Find where the given text appears and provide that cell's center as [X, Y] coordinate. 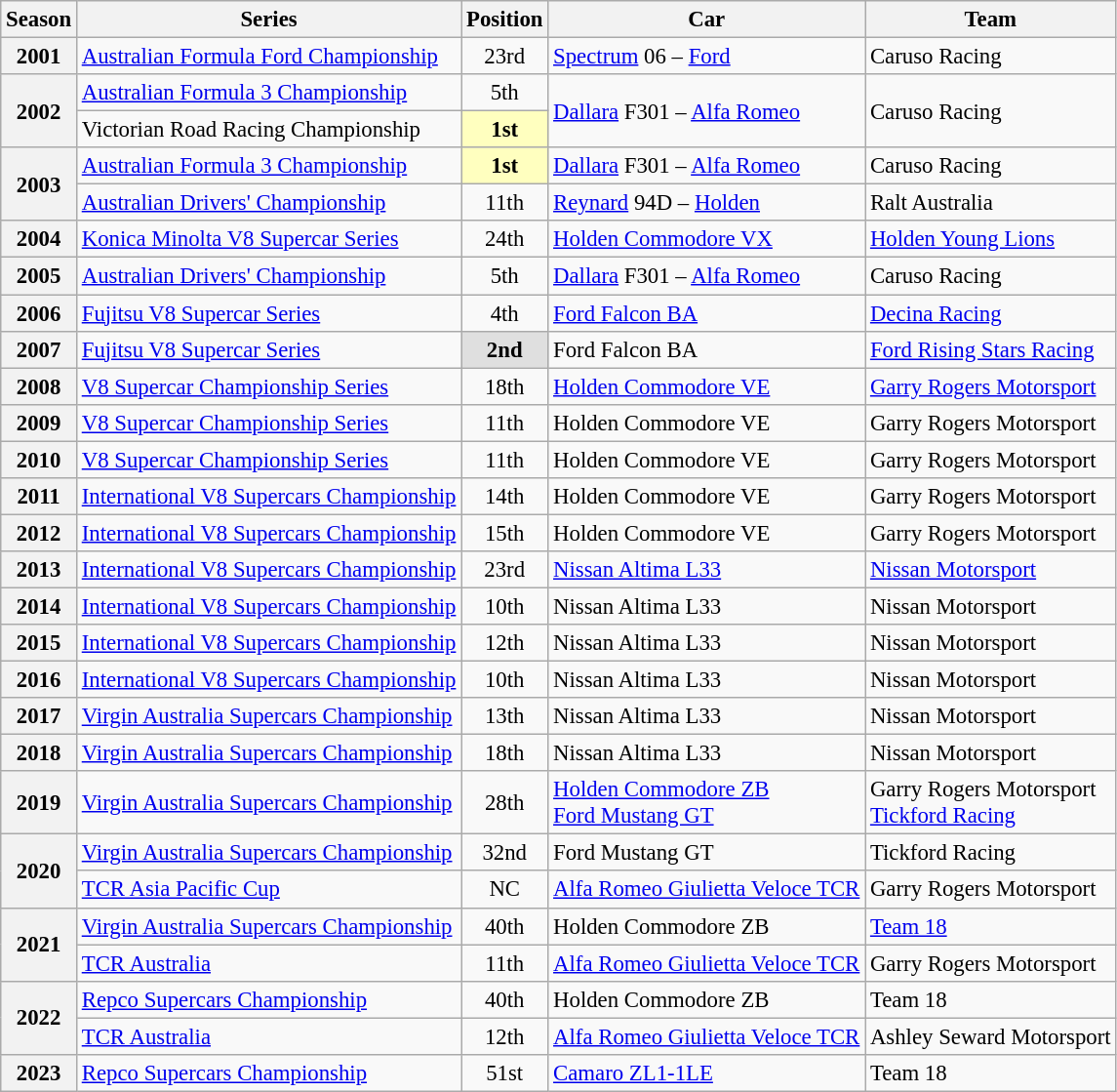
Camaro ZL1-1LE [706, 1073]
2023 [39, 1073]
14th [505, 497]
Australian Formula Ford Championship [268, 57]
2003 [39, 183]
2007 [39, 349]
15th [505, 533]
2016 [39, 680]
2015 [39, 643]
2010 [39, 460]
28th [505, 802]
Ashley Seward Motorsport [991, 1036]
24th [505, 239]
Holden Commodore VX [706, 239]
13th [505, 716]
Spectrum 06 – Ford [706, 57]
2004 [39, 239]
Ford Rising Stars Racing [991, 349]
Holden Young Lions [991, 239]
2011 [39, 497]
2006 [39, 313]
Victorian Road Racing Championship [268, 130]
2008 [39, 386]
Ralt Australia [991, 203]
Konica Minolta V8 Supercar Series [268, 239]
Reynard 94D – Holden [706, 203]
2009 [39, 423]
Holden Commodore ZBFord Mustang GT [706, 802]
2021 [39, 945]
2012 [39, 533]
Car [706, 20]
4th [505, 313]
Season [39, 20]
Team [991, 20]
2005 [39, 276]
2019 [39, 802]
TCR Asia Pacific Cup [268, 890]
2002 [39, 111]
Series [268, 20]
Tickford Racing [991, 853]
2001 [39, 57]
Position [505, 20]
2017 [39, 716]
51st [505, 1073]
32nd [505, 853]
Decina Racing [991, 313]
NC [505, 890]
2018 [39, 753]
2022 [39, 1017]
Garry Rogers MotorsportTickford Racing [991, 802]
Ford Mustang GT [706, 853]
2013 [39, 570]
2020 [39, 870]
2014 [39, 606]
2nd [505, 349]
